Find where the given text appears and provide that cell's center as (X, Y) coordinate. 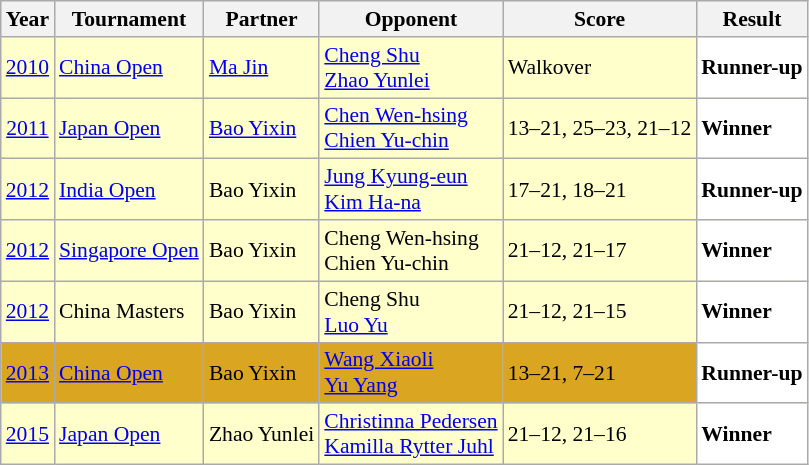
Chen Wen-hsing Chien Yu-chin (410, 128)
17–21, 18–21 (600, 190)
Cheng Shu Zhao Yunlei (410, 68)
Singapore Open (129, 250)
Christinna Pedersen Kamilla Rytter Juhl (410, 434)
Tournament (129, 19)
Year (28, 19)
2011 (28, 128)
2013 (28, 372)
2010 (28, 68)
Walkover (600, 68)
India Open (129, 190)
Cheng Shu Luo Yu (410, 312)
13–21, 25–23, 21–12 (600, 128)
Partner (262, 19)
13–21, 7–21 (600, 372)
2015 (28, 434)
Zhao Yunlei (262, 434)
Result (752, 19)
Ma Jin (262, 68)
Jung Kyung-eun Kim Ha-na (410, 190)
Cheng Wen-hsing Chien Yu-chin (410, 250)
Wang Xiaoli Yu Yang (410, 372)
21–12, 21–15 (600, 312)
21–12, 21–17 (600, 250)
China Masters (129, 312)
Opponent (410, 19)
21–12, 21–16 (600, 434)
Score (600, 19)
